Provide the (X, Y) coordinate of the cell's center where the given text is located.  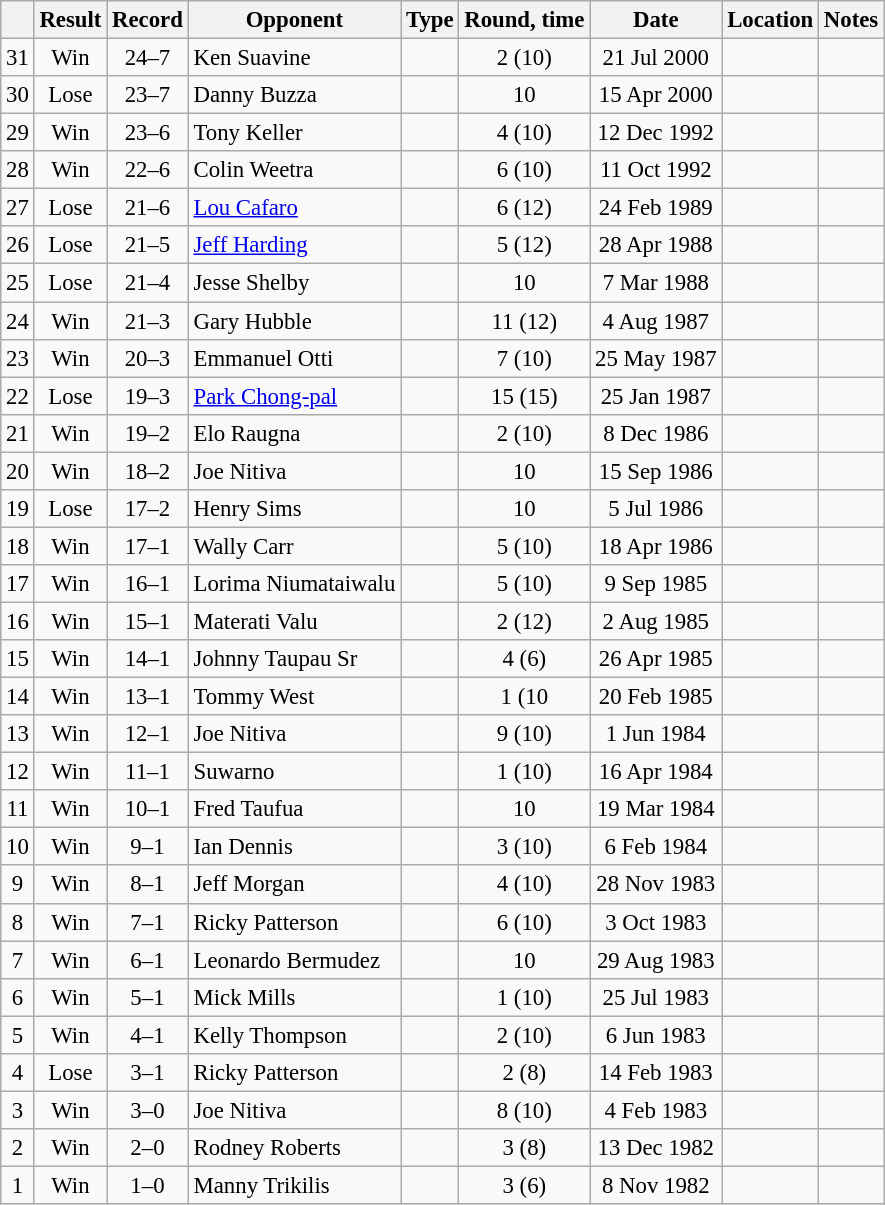
Type (430, 20)
Suwarno (294, 772)
12–1 (148, 734)
4 (6) (524, 659)
Elo Raugna (294, 433)
11 (12) (524, 321)
9 (10) (524, 734)
15 (18, 659)
18 (18, 546)
24 Feb 1989 (656, 208)
3 Oct 1983 (656, 922)
15 (15) (524, 396)
8–1 (148, 885)
Rodney Roberts (294, 1148)
6 (18, 997)
Colin Weetra (294, 170)
21 Jul 2000 (656, 58)
Wally Carr (294, 546)
16–1 (148, 584)
29 Aug 1983 (656, 960)
13 Dec 1982 (656, 1148)
29 (18, 133)
Materati Valu (294, 621)
20–3 (148, 358)
4 (18, 1073)
5 (18, 1035)
26 Apr 1985 (656, 659)
Result (70, 20)
8 Nov 1982 (656, 1185)
9 (18, 885)
6 Feb 1984 (656, 847)
21–4 (148, 283)
Leonardo Bermudez (294, 960)
Location (770, 20)
21–3 (148, 321)
19–3 (148, 396)
Emmanuel Otti (294, 358)
8 (10) (524, 1110)
28 Nov 1983 (656, 885)
Kelly Thompson (294, 1035)
19–2 (148, 433)
Henry Sims (294, 509)
Park Chong-pal (294, 396)
Date (656, 20)
Danny Buzza (294, 95)
16 (18, 621)
14 Feb 1983 (656, 1073)
1 (10 (524, 697)
Notes (852, 20)
24 (18, 321)
Tommy West (294, 697)
3 (6) (524, 1185)
21–5 (148, 245)
28 Apr 1988 (656, 245)
16 Apr 1984 (656, 772)
7 Mar 1988 (656, 283)
13–1 (148, 697)
14 (18, 697)
15 Apr 2000 (656, 95)
Opponent (294, 20)
31 (18, 58)
6–1 (148, 960)
14–1 (148, 659)
23–7 (148, 95)
3–0 (148, 1110)
4 Aug 1987 (656, 321)
6 Jun 1983 (656, 1035)
Lorima Niumataiwalu (294, 584)
4 Feb 1983 (656, 1110)
25 Jan 1987 (656, 396)
1 (18, 1185)
3 (8) (524, 1148)
19 (18, 509)
23–6 (148, 133)
25 May 1987 (656, 358)
11–1 (148, 772)
Lou Cafaro (294, 208)
2 (12) (524, 621)
5–1 (148, 997)
25 Jul 1983 (656, 997)
27 (18, 208)
7 (10) (524, 358)
12 (18, 772)
Tony Keller (294, 133)
20 Feb 1985 (656, 697)
17–1 (148, 546)
11 (18, 809)
24–7 (148, 58)
22–6 (148, 170)
3 (10) (524, 847)
5 Jul 1986 (656, 509)
6 (12) (524, 208)
2 (8) (524, 1073)
Record (148, 20)
26 (18, 245)
21–6 (148, 208)
11 Oct 1992 (656, 170)
8 Dec 1986 (656, 433)
Jeff Harding (294, 245)
Round, time (524, 20)
18–2 (148, 471)
25 (18, 283)
15 Sep 1986 (656, 471)
15–1 (148, 621)
Jeff Morgan (294, 885)
20 (18, 471)
22 (18, 396)
Manny Trikilis (294, 1185)
Ian Dennis (294, 847)
9 Sep 1985 (656, 584)
3–1 (148, 1073)
23 (18, 358)
18 Apr 1986 (656, 546)
2 Aug 1985 (656, 621)
5 (12) (524, 245)
2 (18, 1148)
21 (18, 433)
Johnny Taupau Sr (294, 659)
4–1 (148, 1035)
1–0 (148, 1185)
Jesse Shelby (294, 283)
Gary Hubble (294, 321)
Fred Taufua (294, 809)
2–0 (148, 1148)
7–1 (148, 922)
7 (18, 960)
17 (18, 584)
30 (18, 95)
10–1 (148, 809)
3 (18, 1110)
13 (18, 734)
17–2 (148, 509)
28 (18, 170)
19 Mar 1984 (656, 809)
9–1 (148, 847)
Mick Mills (294, 997)
Ken Suavine (294, 58)
8 (18, 922)
1 Jun 1984 (656, 734)
12 Dec 1992 (656, 133)
